From the cell containing the given text, extract its center point as [x, y] coordinate. 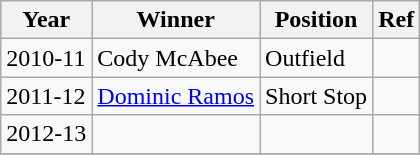
Cody McAbee [176, 58]
Year [46, 20]
2012-13 [46, 134]
Short Stop [316, 96]
Dominic Ramos [176, 96]
Winner [176, 20]
Ref [396, 20]
Outfield [316, 58]
Position [316, 20]
2010-11 [46, 58]
2011-12 [46, 96]
